Scan for the cell matching the given text and deliver its [X, Y] coordinate at center. 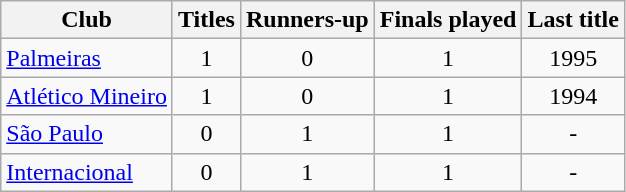
São Paulo [87, 134]
Internacional [87, 172]
Titles [206, 20]
Runners-up [307, 20]
Palmeiras [87, 58]
Finals played [448, 20]
1995 [573, 58]
Last title [573, 20]
Atlético Mineiro [87, 96]
Club [87, 20]
1994 [573, 96]
